Output the [x, y] coordinate of the center of the cell containing the given text.  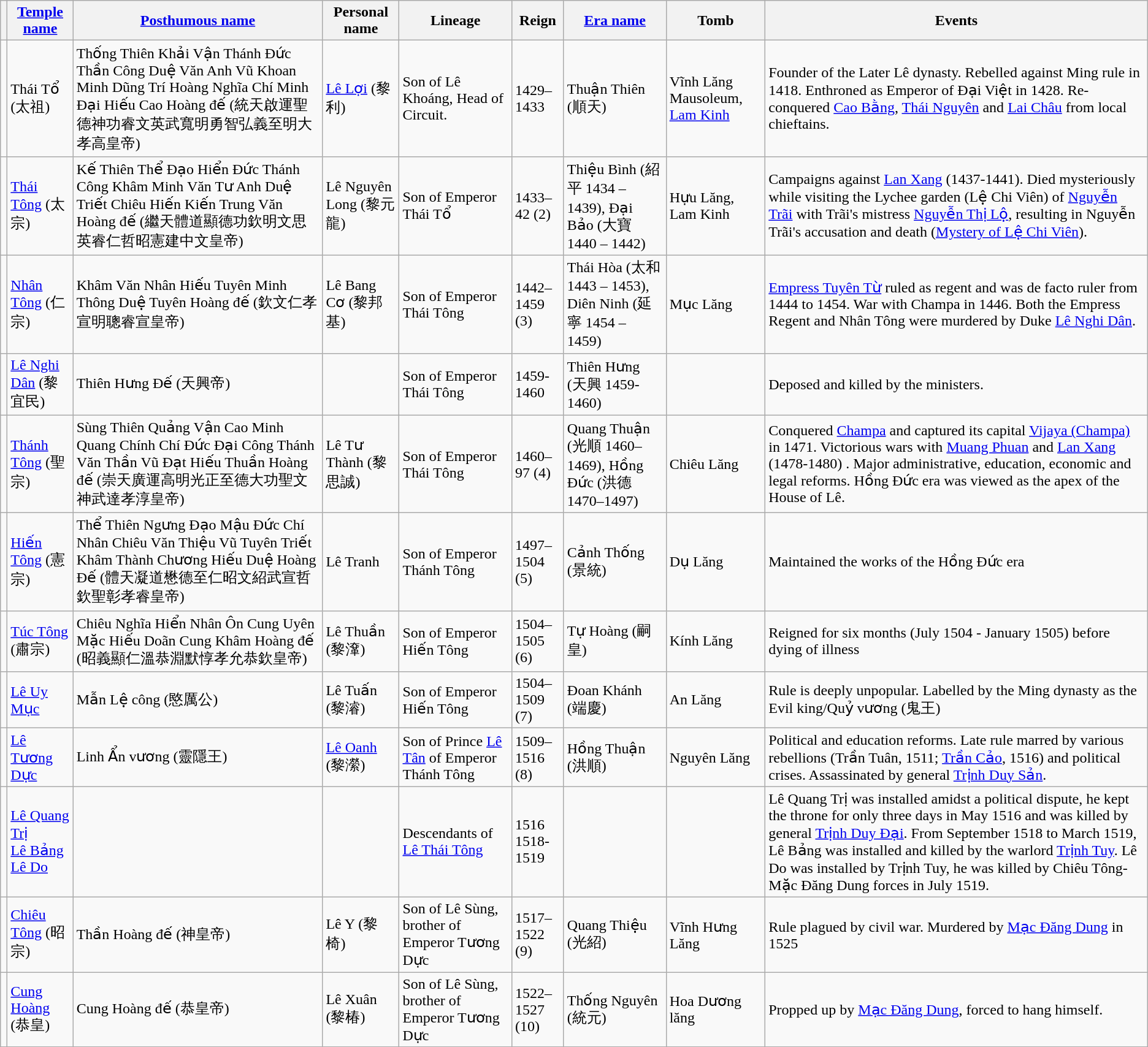
Posthumous name [197, 21]
Reign [537, 21]
Thể Thiên Ngưng Đạo Mậu Đức Chí Nhân Chiêu Văn Thiệu Vũ Tuyên Triết Khâm Thành Chương Hiếu Duệ Hoàng Đế (體天凝道懋德至仁昭文紹武宣哲欽聖彰孝睿皇帝) [197, 562]
Thiên Hưng (天興 1459-1460) [614, 384]
Son of Prince Lê Tân of Emperor Thánh Tông [456, 758]
Hồng Thuận (洪順) [614, 758]
An Lăng [716, 700]
Tự Hoàng (嗣皇) [614, 641]
Lê Tương Dực [40, 758]
Lê Oanh (黎瀠) [361, 758]
1522–1527 (10) [537, 1010]
Lê Nguyên Long (黎元龍) [361, 206]
Lê Y (黎椅) [361, 934]
Thống Thiên Khải Vận Thánh Đức Thần Công Duệ Văn Anh Vũ Khoan Minh Dũng Trí Hoàng Nghĩa Chí Minh Đại Hiếu Cao Hoàng đế (統天啟運聖德神功睿文英武寬明勇智弘義至明大孝高皇帝) [197, 99]
Maintained the works of the Hồng Đức era [957, 562]
Vĩnh Lăng Mausoleum, Lam Kinh [716, 99]
Lê Quang TrịLê BảngLê Do [40, 842]
Son of Lê Khoáng, Head of Circuit. [456, 99]
1459-1460 [537, 384]
Chiêu Nghĩa Hiển Nhân Ôn Cung Uyên Mặc Hiếu Doãn Cung Khâm Hoàng đế (昭義顯仁溫恭淵默惇孝允恭欽皇帝) [197, 641]
Thái Hòa (太和 1443 – 1453), Diên Ninh (延寧 1454 – 1459) [614, 304]
Sùng Thiên Quảng Vận Cao Minh Quang Chính Chí Đức Đại Công Thánh Văn Thần Vũ Đạt Hiếu Thuần Hoàng đế (崇天廣運高明光正至德大功聖文神武達孝淳皇帝) [197, 464]
Khâm Văn Nhân Hiếu Tuyên Minh Thông Duệ Tuyên Hoàng đế (欽文仁孝宣明聰睿宣皇帝) [197, 304]
Thánh Tông (聖宗) [40, 464]
Lê Thuần (黎㵮) [361, 641]
Hiến Tông (憲宗) [40, 562]
Chiêu Lăng [716, 464]
Thái Tông (太宗) [40, 206]
Quang Thiệu (光紹) [614, 934]
Mẫn Lệ công (愍厲公) [197, 700]
Rule plagued by civil war. Murdered by Mạc Đăng Dung in 1525 [957, 934]
Nhân Tông (仁宗) [40, 304]
Lê Tuấn (黎濬) [361, 700]
1497–1504 (5) [537, 562]
Túc Tông (肅宗) [40, 641]
Cảnh Thống (景統) [614, 562]
Nguyên Lăng [716, 758]
Lê Bang Cơ (黎邦基) [361, 304]
Lineage [456, 21]
1442–1459 (3) [537, 304]
Era name [614, 21]
Thần Hoàng đế (神皇帝) [197, 934]
Temple name [40, 21]
Reigned for six months (July 1504 - January 1505) before dying of illness [957, 641]
Events [957, 21]
Thái Tổ (太祖) [40, 99]
Kế Thiên Thể Đạo Hiển Đức Thánh Công Khâm Minh Văn Tư Anh Duệ Triết Chiêu Hiến Kiến Trung Văn Hoàng đế (繼天體道顯德功欽明文思英睿仁哲昭憲建中文皇帝) [197, 206]
Hựu Lăng, Lam Kinh [716, 206]
Quang Thuận (光順 1460–1469), Hồng Đức (洪德 1470–1497) [614, 464]
Son of Emperor Thái Tổ [456, 206]
Son of Emperor Thánh Tông [456, 562]
Tomb [716, 21]
Propped up by Mạc Đăng Dung, forced to hang himself. [957, 1010]
1460–97 (4) [537, 464]
1504–1509 (7) [537, 700]
Chiêu Tông (昭宗) [40, 934]
Lê Tư Thành (黎思誠) [361, 464]
1433–42 (2) [537, 206]
Descendants of Lê Thái Tông [456, 842]
Lê Uy Mục [40, 700]
1517–1522 (9) [537, 934]
Deposed and killed by the ministers. [957, 384]
Personal name [361, 21]
Hoa Dương lăng [716, 1010]
1429–1433 [537, 99]
Thuận Thiên (順天) [614, 99]
Cung Hoàng đế (恭皇帝) [197, 1010]
15161518-1519 [537, 842]
Linh Ẩn vương (靈隱王) [197, 758]
Cung Hoàng (恭皇) [40, 1010]
Lê Tranh [361, 562]
Thiên Hưng Đế (天興帝) [197, 384]
Mục Lăng [716, 304]
Đoan Khánh (端慶) [614, 700]
Thống Nguyên (統元) [614, 1010]
Dụ Lăng [716, 562]
Lê Nghi Dân (黎宜民) [40, 384]
1504–1505 (6) [537, 641]
Thiệu Bình (紹平 1434 – 1439), Đại Bảo (大寶 1440 – 1442) [614, 206]
Rule is deeply unpopular. Labelled by the Ming dynasty as the Evil king/Quỷ vương (鬼王) [957, 700]
Kính Lăng [716, 641]
Lê Lợi (黎利) [361, 99]
Lê Xuân (黎椿) [361, 1010]
Vĩnh Hưng Lăng [716, 934]
1509–1516 (8) [537, 758]
